Extract the (x, y) coordinate from the center of the cell holding the provided text.  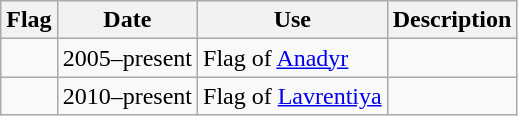
Flag (29, 20)
Description (452, 20)
2010–present (127, 96)
Date (127, 20)
Use (293, 20)
Flag of Anadyr (293, 58)
Flag of Lavrentiya (293, 96)
2005–present (127, 58)
